Find where the given text appears and provide that cell's center as (X, Y) coordinate. 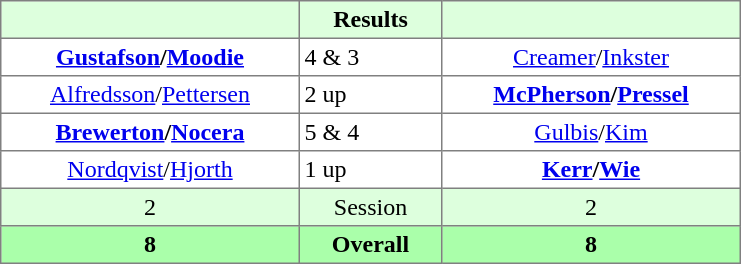
Brewerton/Nocera (150, 132)
Alfredsson/Pettersen (150, 95)
2 up (370, 95)
5 & 4 (370, 132)
Gustafson/Moodie (150, 57)
McPherson/Pressel (591, 95)
Overall (370, 245)
Creamer/Inkster (591, 57)
Nordqvist/Hjorth (150, 170)
Results (370, 20)
4 & 3 (370, 57)
Gulbis/Kim (591, 132)
Session (370, 207)
1 up (370, 170)
Kerr/Wie (591, 170)
